Pinpoint the cell where the given text exists, returning its [X, Y] midpoint coordinate. 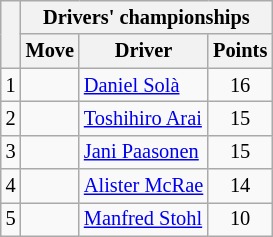
Points [240, 51]
14 [240, 186]
Toshihiro Arai [144, 118]
10 [240, 219]
Manfred Stohl [144, 219]
1 [11, 85]
Jani Paasonen [144, 152]
5 [11, 219]
4 [11, 186]
Move [50, 51]
Alister McRae [144, 186]
Driver [144, 51]
Daniel Solà [144, 85]
2 [11, 118]
Drivers' championships [147, 17]
3 [11, 152]
16 [240, 85]
